Capture the cell that displays the provided text and extract its [X, Y] central coordinate. 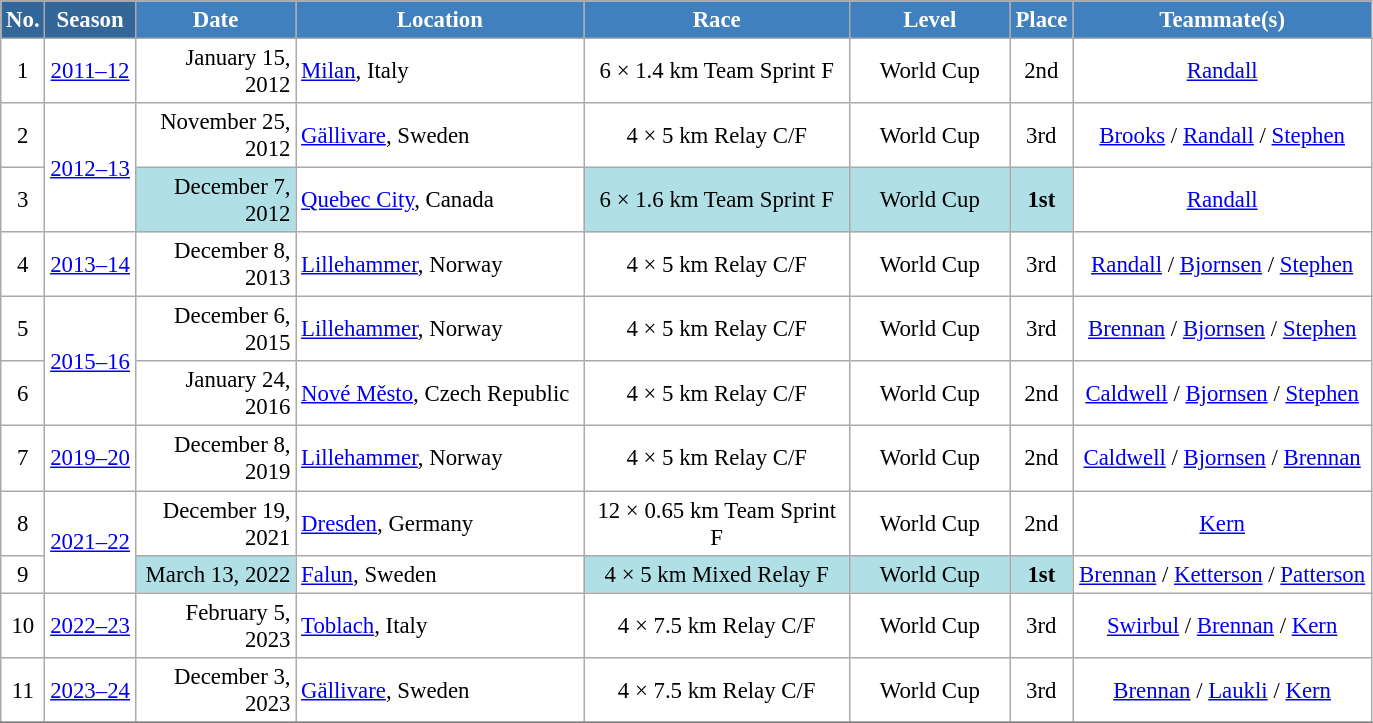
Race [717, 20]
7 [23, 458]
January 24, 2016 [216, 394]
Toblach, Italy [440, 626]
Place [1041, 20]
February 5, 2023 [216, 626]
4 [23, 264]
Brennan / Bjornsen / Stephen [1222, 330]
2015–16 [90, 362]
10 [23, 626]
Brennan / Ketterson / Patterson [1222, 574]
2011–12 [90, 72]
Teammate(s) [1222, 20]
December 6, 2015 [216, 330]
5 [23, 330]
Kern [1222, 524]
2021–22 [90, 542]
12 × 0.65 km Team Sprint F [717, 524]
Swirbul / Brennan / Kern [1222, 626]
Brooks / Randall / Stephen [1222, 136]
Quebec City, Canada [440, 200]
6 × 1.4 km Team Sprint F [717, 72]
3 [23, 200]
December 19, 2021 [216, 524]
Falun, Sweden [440, 574]
Milan, Italy [440, 72]
Caldwell / Bjornsen / Brennan [1222, 458]
December 7, 2012 [216, 200]
6 [23, 394]
Season [90, 20]
4 × 5 km Mixed Relay F [717, 574]
Caldwell / Bjornsen / Stephen [1222, 394]
December 8, 2013 [216, 264]
December 8, 2019 [216, 458]
2022–23 [90, 626]
2013–14 [90, 264]
8 [23, 524]
Location [440, 20]
Dresden, Germany [440, 524]
December 3, 2023 [216, 690]
No. [23, 20]
Brennan / Laukli / Kern [1222, 690]
Level [930, 20]
January 15, 2012 [216, 72]
6 × 1.6 km Team Sprint F [717, 200]
11 [23, 690]
Nové Město, Czech Republic [440, 394]
Randall / Bjornsen / Stephen [1222, 264]
Date [216, 20]
1 [23, 72]
9 [23, 574]
November 25, 2012 [216, 136]
March 13, 2022 [216, 574]
2023–24 [90, 690]
2019–20 [90, 458]
2012–13 [90, 168]
2 [23, 136]
